Determine the (X, Y) coordinate at the center of the cell enclosing the given text.  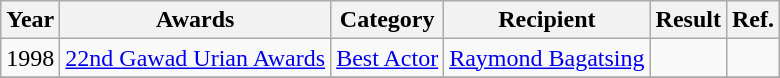
Raymond Bagatsing (547, 58)
Awards (196, 20)
Result (688, 20)
22nd Gawad Urian Awards (196, 58)
Category (388, 20)
Best Actor (388, 58)
1998 (30, 58)
Ref. (752, 20)
Year (30, 20)
Recipient (547, 20)
